Pinpoint the cell where the given text exists, returning its (x, y) midpoint coordinate. 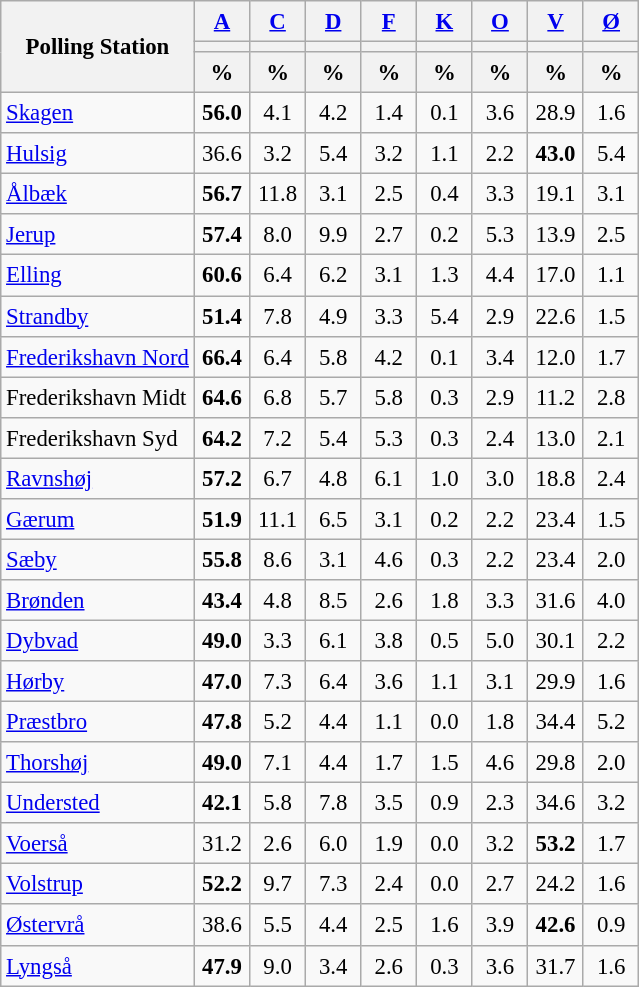
Dybvad (98, 640)
47.0 (222, 682)
Hørby (98, 682)
22.6 (556, 316)
3.5 (389, 804)
A (222, 22)
36.6 (222, 154)
Volstrup (98, 884)
51.9 (222, 520)
9.9 (333, 234)
8.0 (278, 234)
Understed (98, 804)
K (445, 22)
Voerså (98, 844)
56.0 (222, 114)
57.2 (222, 478)
7.2 (278, 438)
31.7 (556, 966)
52.2 (222, 884)
2.3 (500, 804)
6.8 (278, 398)
3.0 (500, 478)
19.1 (556, 194)
64.6 (222, 398)
4.1 (278, 114)
53.2 (556, 844)
0.5 (445, 640)
38.6 (222, 926)
17.0 (556, 276)
2.8 (611, 398)
13.0 (556, 438)
1.3 (445, 276)
6.0 (333, 844)
Frederikshavn Syd (98, 438)
4.0 (611, 600)
43.4 (222, 600)
34.4 (556, 722)
F (389, 22)
Ø (611, 22)
12.0 (556, 356)
11.1 (278, 520)
6.2 (333, 276)
Ålbæk (98, 194)
57.4 (222, 234)
9.7 (278, 884)
Strandby (98, 316)
31.2 (222, 844)
O (500, 22)
13.9 (556, 234)
6.5 (333, 520)
Elling (98, 276)
1.4 (389, 114)
Frederikshavn Nord (98, 356)
64.2 (222, 438)
29.8 (556, 762)
30.1 (556, 640)
D (333, 22)
1.9 (389, 844)
42.6 (556, 926)
Skagen (98, 114)
51.4 (222, 316)
24.2 (556, 884)
Ravnshøj (98, 478)
Brønden (98, 600)
C (278, 22)
1.0 (445, 478)
43.0 (556, 154)
29.9 (556, 682)
11.2 (556, 398)
Lyngså (98, 966)
0.4 (445, 194)
Jerup (98, 234)
Sæby (98, 560)
7.1 (278, 762)
60.6 (222, 276)
47.8 (222, 722)
Præstbro (98, 722)
Hulsig (98, 154)
V (556, 22)
Gærum (98, 520)
Polling Station (98, 47)
66.4 (222, 356)
31.6 (556, 600)
8.5 (333, 600)
Thorshøj (98, 762)
4.9 (333, 316)
28.9 (556, 114)
5.7 (333, 398)
9.0 (278, 966)
56.7 (222, 194)
3.8 (389, 640)
8.6 (278, 560)
6.7 (278, 478)
55.8 (222, 560)
18.8 (556, 478)
2.1 (611, 438)
5.0 (500, 640)
Frederikshavn Midt (98, 398)
Østervrå (98, 926)
5.5 (278, 926)
3.9 (500, 926)
47.9 (222, 966)
34.6 (556, 804)
42.1 (222, 804)
11.8 (278, 194)
